Return the (X, Y) coordinate for the center point of the cell that contains the specified text.  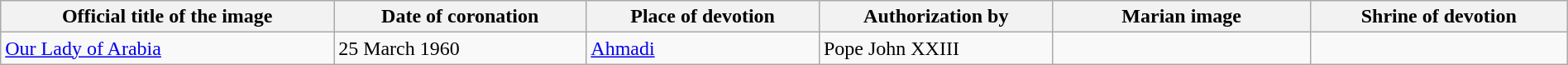
Marian image (1181, 17)
Shrine of devotion (1439, 17)
Our Lady of Arabia (167, 48)
Authorization by (936, 17)
25 March 1960 (460, 48)
Date of coronation (460, 17)
Place of devotion (703, 17)
Pope John XXIII (936, 48)
Ahmadi (703, 48)
Official title of the image (167, 17)
